Pinpoint the cell where the given text exists, returning its (x, y) midpoint coordinate. 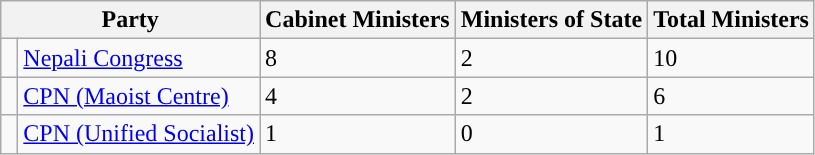
Ministers of State (551, 20)
CPN (Unified Socialist) (139, 134)
4 (358, 96)
10 (732, 58)
Party (130, 20)
Total Ministers (732, 20)
CPN (Maoist Centre) (139, 96)
0 (551, 134)
8 (358, 58)
Nepali Congress (139, 58)
6 (732, 96)
Cabinet Ministers (358, 20)
